Return the (x, y) coordinate for the center point of the cell that contains the specified text.  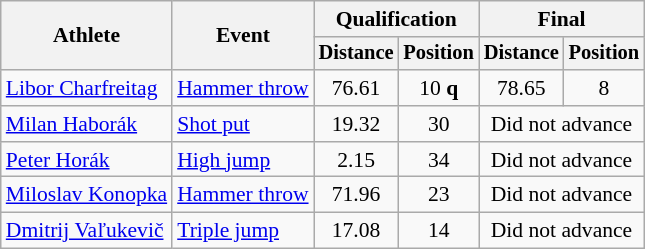
Libor Charfreitag (86, 88)
19.32 (356, 124)
30 (438, 124)
17.08 (356, 231)
High jump (242, 160)
23 (438, 195)
Peter Horák (86, 160)
Dmitrij Vaľukevič (86, 231)
34 (438, 160)
8 (604, 88)
14 (438, 231)
Athlete (86, 36)
71.96 (356, 195)
78.65 (522, 88)
76.61 (356, 88)
Triple jump (242, 231)
Final (562, 19)
Shot put (242, 124)
Qualification (396, 19)
Milan Haborák (86, 124)
Miloslav Konopka (86, 195)
2.15 (356, 160)
10 q (438, 88)
Event (242, 36)
